Determine the [X, Y] coordinate at the center of the cell enclosing the given text.  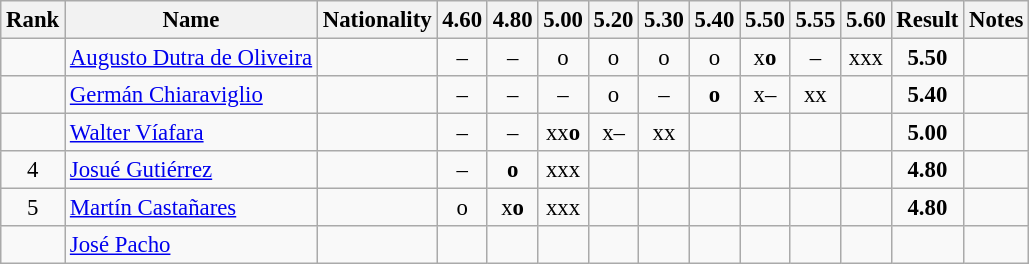
Germán Chiaraviglio [192, 95]
Rank [33, 20]
5.55 [815, 20]
xxo [563, 133]
Notes [996, 20]
Nationality [376, 20]
Martín Castañares [192, 208]
5.30 [664, 20]
5 [33, 208]
5.20 [613, 20]
Name [192, 20]
José Pacho [192, 245]
Walter Víafara [192, 133]
5.60 [866, 20]
Josué Gutiérrez [192, 170]
4 [33, 170]
Result [928, 20]
4.60 [462, 20]
Augusto Dutra de Oliveira [192, 58]
